Extract the [X, Y] coordinate from the center of the cell holding the provided text.  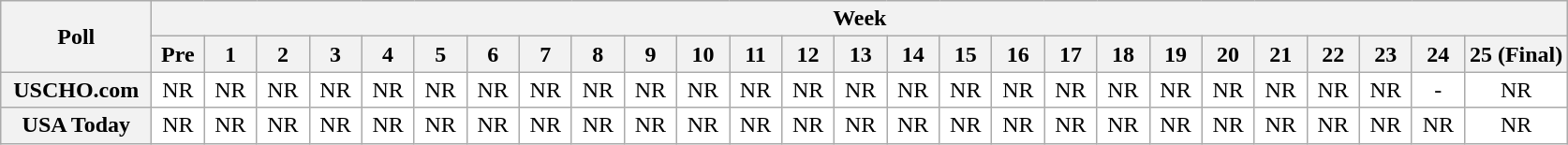
13 [861, 54]
Poll [77, 36]
Week [860, 19]
19 [1176, 54]
24 [1438, 54]
22 [1333, 54]
11 [755, 54]
USA Today [77, 125]
14 [913, 54]
25 (Final) [1516, 54]
3 [335, 54]
21 [1280, 54]
9 [650, 54]
8 [598, 54]
20 [1228, 54]
17 [1071, 54]
15 [966, 54]
12 [808, 54]
- [1438, 90]
6 [493, 54]
4 [388, 54]
Pre [178, 54]
5 [440, 54]
18 [1123, 54]
23 [1385, 54]
USCHO.com [77, 90]
10 [703, 54]
2 [283, 54]
1 [230, 54]
16 [1018, 54]
7 [545, 54]
